Pinpoint the cell where the given text exists, returning its (X, Y) midpoint coordinate. 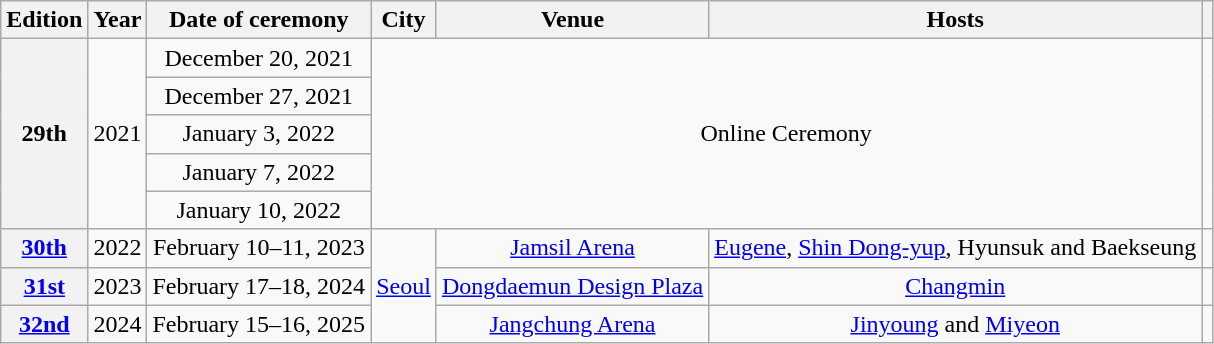
February 17–18, 2024 (259, 286)
Online Ceremony (786, 134)
January 7, 2022 (259, 172)
Edition (44, 20)
February 15–16, 2025 (259, 324)
Seoul (404, 286)
30th (44, 248)
31st (44, 286)
Jangchung Arena (572, 324)
2023 (118, 286)
December 27, 2021 (259, 96)
2022 (118, 248)
Eugene, Shin Dong-yup, Hyunsuk and Baekseung (956, 248)
29th (44, 134)
Year (118, 20)
Jinyoung and Miyeon (956, 324)
Jamsil Arena (572, 248)
2024 (118, 324)
Venue (572, 20)
32nd (44, 324)
January 10, 2022 (259, 210)
Date of ceremony (259, 20)
February 10–11, 2023 (259, 248)
December 20, 2021 (259, 58)
Dongdaemun Design Plaza (572, 286)
2021 (118, 134)
Changmin (956, 286)
January 3, 2022 (259, 134)
City (404, 20)
Hosts (956, 20)
